Return the [x, y] coordinate for the center point of the cell that contains the specified text.  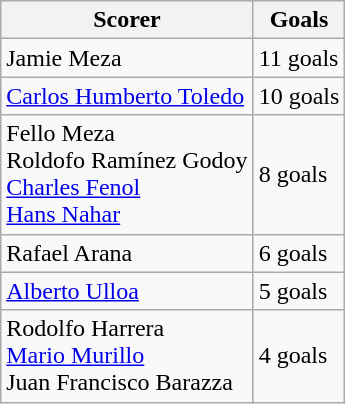
Jamie Meza [127, 58]
10 goals [299, 96]
Rafael Arana [127, 253]
Scorer [127, 20]
11 goals [299, 58]
Alberto Ulloa [127, 291]
Fello Meza Roldofo Ramínez Godoy Charles Fenol Hans Nahar [127, 174]
Rodolfo Harrera Mario Murillo Juan Francisco Barazza [127, 356]
8 goals [299, 174]
4 goals [299, 356]
Goals [299, 20]
5 goals [299, 291]
6 goals [299, 253]
Carlos Humberto Toledo [127, 96]
